Find where the given text appears and provide that cell's center as [X, Y] coordinate. 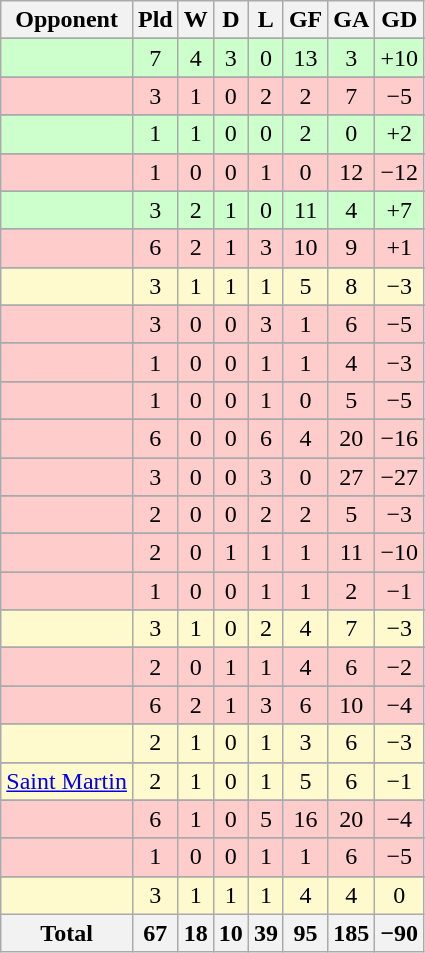
185 [352, 933]
95 [305, 933]
Pld [155, 20]
−12 [400, 172]
27 [352, 477]
+1 [400, 248]
−27 [400, 477]
+7 [400, 210]
W [196, 20]
−16 [400, 438]
GA [352, 20]
67 [155, 933]
D [230, 20]
−90 [400, 933]
13 [305, 58]
Opponent [67, 20]
L [266, 20]
9 [352, 248]
+2 [400, 134]
16 [305, 819]
−10 [400, 553]
Saint Martin [67, 781]
GD [400, 20]
+10 [400, 58]
12 [352, 172]
GF [305, 20]
39 [266, 933]
8 [352, 286]
−2 [400, 667]
18 [196, 933]
Total [67, 933]
